For the text-containing cell, return its midpoint in [X, Y] coordinate format. 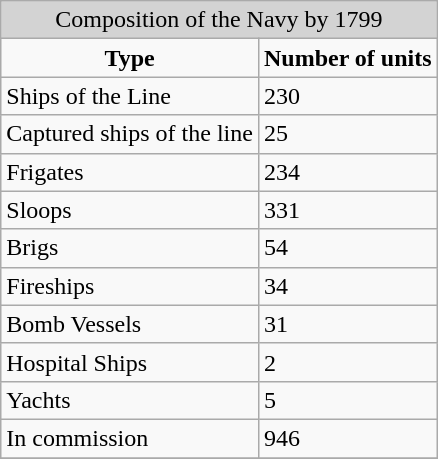
5 [348, 400]
Composition of the Navy by 1799 [219, 20]
In commission [130, 438]
54 [348, 248]
31 [348, 324]
234 [348, 172]
25 [348, 134]
Yachts [130, 400]
Hospital Ships [130, 362]
Captured ships of the line [130, 134]
Ships of the Line [130, 96]
Number of units [348, 58]
946 [348, 438]
Brigs [130, 248]
331 [348, 210]
230 [348, 96]
Frigates [130, 172]
Fireships [130, 286]
Type [130, 58]
Bomb Vessels [130, 324]
Sloops [130, 210]
2 [348, 362]
34 [348, 286]
